Identify which cell holds the provided text, then report its (X, Y) central coordinate. 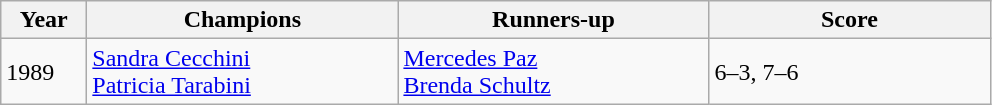
Champions (242, 20)
6–3, 7–6 (850, 72)
Year (44, 20)
1989 (44, 72)
Score (850, 20)
Mercedes Paz Brenda Schultz (554, 72)
Sandra Cecchini Patricia Tarabini (242, 72)
Runners-up (554, 20)
